Capture the cell that displays the provided text and extract its [X, Y] central coordinate. 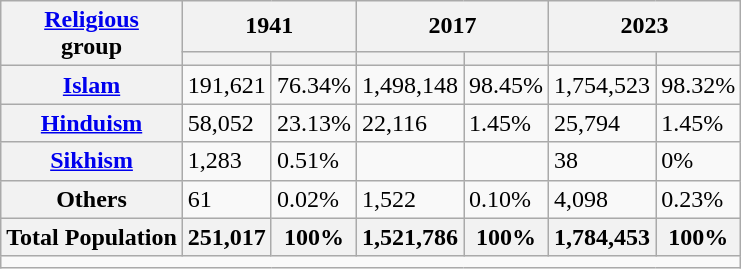
Hinduism [92, 123]
Islam [92, 85]
1941 [269, 26]
4,098 [602, 199]
58,052 [226, 123]
1,283 [226, 161]
0% [698, 161]
0.51% [314, 161]
2023 [645, 26]
23.13% [314, 123]
251,017 [226, 237]
191,621 [226, 85]
25,794 [602, 123]
76.34% [314, 85]
0.10% [506, 199]
98.32% [698, 85]
Religiousgroup [92, 34]
Others [92, 199]
Total Population [92, 237]
1,522 [410, 199]
0.02% [314, 199]
2017 [452, 26]
Sikhism [92, 161]
1,784,453 [602, 237]
1,754,523 [602, 85]
22,116 [410, 123]
38 [602, 161]
0.23% [698, 199]
1,521,786 [410, 237]
1,498,148 [410, 85]
98.45% [506, 85]
61 [226, 199]
